Extract the [x, y] coordinate from the center of the cell holding the provided text.  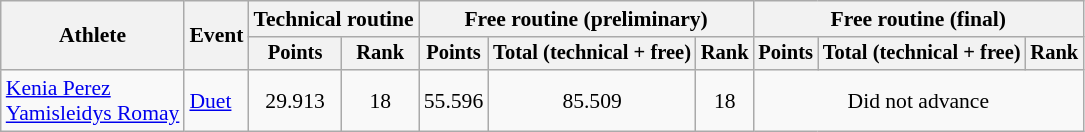
Event [216, 36]
29.913 [296, 100]
Duet [216, 100]
Athlete [93, 36]
55.596 [454, 100]
Kenia Perez Yamisleidys Romay [93, 100]
Free routine (preliminary) [586, 19]
Free routine (final) [918, 19]
85.509 [592, 100]
Did not advance [918, 100]
Technical routine [334, 19]
